Output the [X, Y] coordinate of the center of the cell containing the given text.  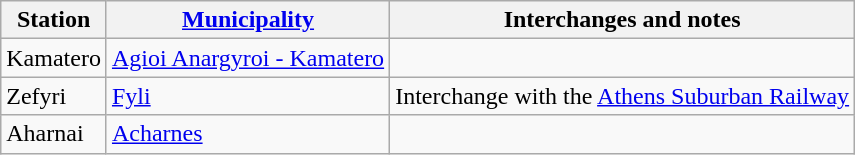
Interchange with the Athens Suburban Railway [622, 96]
Zefyri [54, 96]
Agioi Anargyroi - Kamatero [248, 58]
Interchanges and notes [622, 20]
Aharnai [54, 134]
Acharnes [248, 134]
Municipality [248, 20]
Kamatero [54, 58]
Fyli [248, 96]
Station [54, 20]
